For the text-containing cell, return its midpoint in [X, Y] coordinate format. 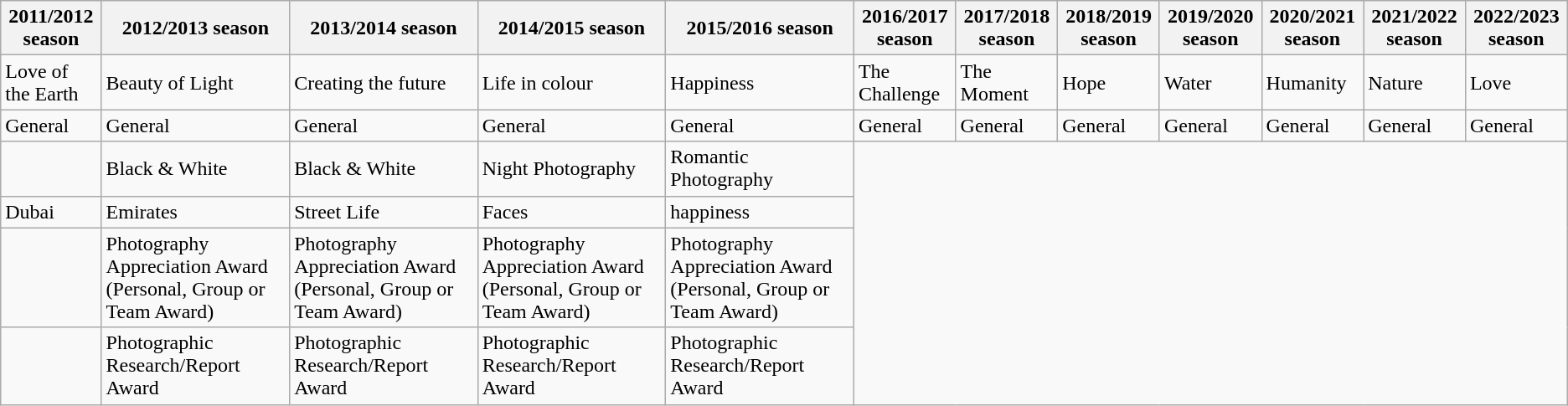
2020/2021 season [1313, 28]
happiness [761, 212]
Hope [1109, 82]
2014/2015 season [571, 28]
Emirates [196, 212]
Dubai [51, 212]
2018/2019 season [1109, 28]
2016/2017 season [905, 28]
The Challenge [905, 82]
Nature [1415, 82]
Night Photography [571, 169]
2019/2020 season [1210, 28]
Faces [571, 212]
Happiness [761, 82]
Love [1516, 82]
2017/2018 season [1007, 28]
Beauty of Light [196, 82]
Love of the Earth [51, 82]
Humanity [1313, 82]
2021/2022 season [1415, 28]
2012/2013 season [196, 28]
Life in colour [571, 82]
2011/2012 season [51, 28]
Creating the future [384, 82]
Romantic Photography [761, 169]
Water [1210, 82]
The Moment [1007, 82]
2015/2016 season [761, 28]
Street Life [384, 212]
2022/2023 season [1516, 28]
2013/2014 season [384, 28]
